For the text-containing cell, return its midpoint in [X, Y] coordinate format. 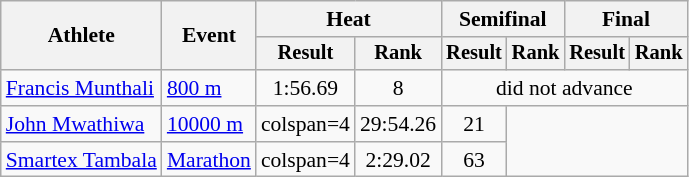
21 [474, 124]
Semifinal [502, 19]
10000 m [209, 124]
29:54.26 [398, 124]
800 m [209, 88]
Event [209, 36]
Francis Munthali [82, 88]
did not advance [564, 88]
Athlete [82, 36]
John Mwathiwa [82, 124]
colspan=4 [306, 124]
Heat [348, 19]
Final [626, 19]
8 [398, 88]
1:56.69 [306, 88]
